From the cell containing the given text, extract its center point as [x, y] coordinate. 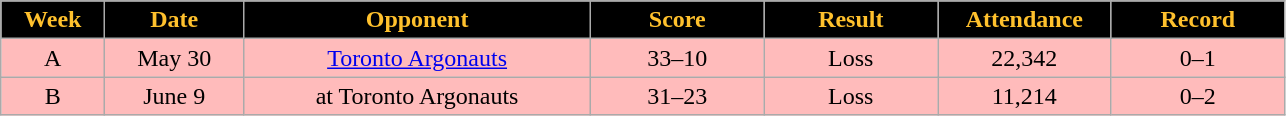
Week [53, 20]
22,342 [1024, 58]
June 9 [174, 96]
May 30 [174, 58]
A [53, 58]
Result [850, 20]
Score [678, 20]
33–10 [678, 58]
0–1 [1198, 58]
Record [1198, 20]
11,214 [1024, 96]
Opponent [418, 20]
Date [174, 20]
Toronto Argonauts [418, 58]
Attendance [1024, 20]
31–23 [678, 96]
at Toronto Argonauts [418, 96]
0–2 [1198, 96]
B [53, 96]
